Identify which cell holds the provided text, then report its [x, y] central coordinate. 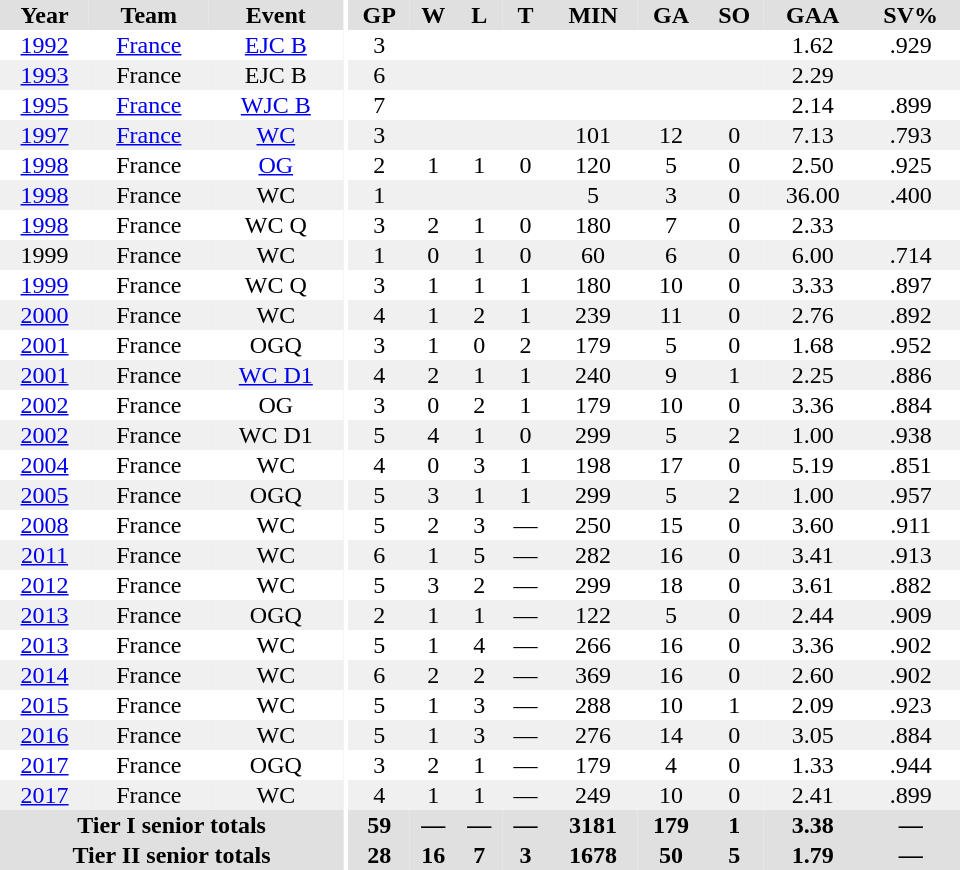
2.09 [812, 705]
.957 [910, 495]
14 [672, 735]
240 [592, 375]
2.25 [812, 375]
36.00 [812, 195]
Tier I senior totals [172, 825]
SO [734, 15]
282 [592, 555]
.793 [910, 135]
2000 [44, 315]
2016 [44, 735]
6.00 [812, 255]
.929 [910, 45]
11 [672, 315]
12 [672, 135]
249 [592, 795]
2.44 [812, 615]
GA [672, 15]
2.33 [812, 225]
.892 [910, 315]
.911 [910, 525]
1.33 [812, 765]
2.60 [812, 675]
GAA [812, 15]
3.60 [812, 525]
7.13 [812, 135]
3.41 [812, 555]
1995 [44, 105]
3181 [592, 825]
.913 [910, 555]
9 [672, 375]
2.76 [812, 315]
239 [592, 315]
.851 [910, 465]
.714 [910, 255]
3.05 [812, 735]
.886 [910, 375]
5.19 [812, 465]
.952 [910, 345]
.909 [910, 615]
W [433, 15]
288 [592, 705]
1.79 [812, 855]
2011 [44, 555]
369 [592, 675]
.882 [910, 585]
3.38 [812, 825]
.944 [910, 765]
2.29 [812, 75]
2015 [44, 705]
Event [276, 15]
MIN [592, 15]
122 [592, 615]
.938 [910, 435]
1993 [44, 75]
60 [592, 255]
266 [592, 645]
2004 [44, 465]
Year [44, 15]
1992 [44, 45]
GP [379, 15]
3.33 [812, 285]
250 [592, 525]
2.50 [812, 165]
59 [379, 825]
17 [672, 465]
L [479, 15]
1997 [44, 135]
.923 [910, 705]
SV% [910, 15]
1678 [592, 855]
.925 [910, 165]
18 [672, 585]
3.61 [812, 585]
Team [148, 15]
1.68 [812, 345]
15 [672, 525]
2014 [44, 675]
.897 [910, 285]
28 [379, 855]
276 [592, 735]
2012 [44, 585]
50 [672, 855]
T [525, 15]
WJC B [276, 105]
Tier II senior totals [172, 855]
198 [592, 465]
2005 [44, 495]
2.14 [812, 105]
120 [592, 165]
2.41 [812, 795]
1.62 [812, 45]
.400 [910, 195]
101 [592, 135]
2008 [44, 525]
